Detect which cell encompasses the target text, then output its [x, y] center coordinate. 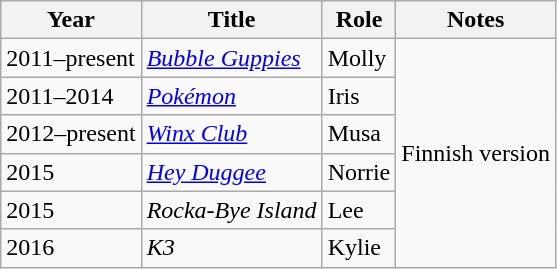
2011–present [71, 58]
K3 [232, 248]
Year [71, 20]
Lee [359, 210]
Notes [476, 20]
Title [232, 20]
Bubble Guppies [232, 58]
Winx Club [232, 134]
2016 [71, 248]
Kylie [359, 248]
2012–present [71, 134]
Finnish version [476, 153]
Hey Duggee [232, 172]
Rocka-Bye Island [232, 210]
Norrie [359, 172]
Musa [359, 134]
Molly [359, 58]
Pokémon [232, 96]
2011–2014 [71, 96]
Iris [359, 96]
Role [359, 20]
